Locate the cell with the specified text and output its [X, Y] center coordinate. 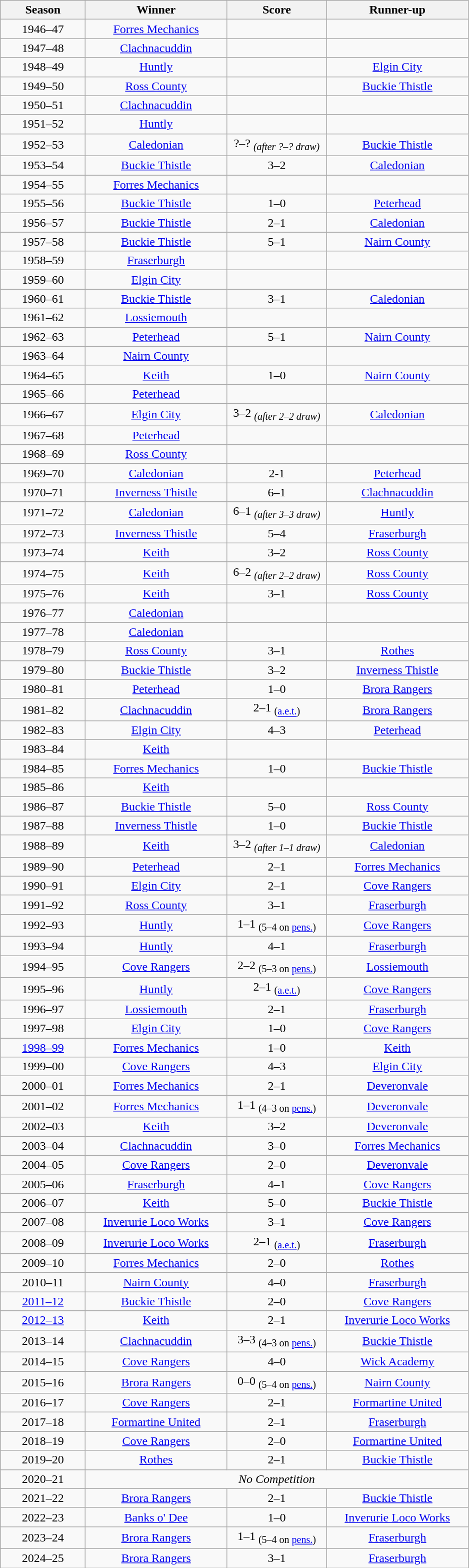
1979–80 [43, 670]
2009–10 [43, 1263]
2019–20 [43, 1460]
3–3 (4–3 on pens.) [276, 1341]
1999–00 [43, 1067]
1958–59 [43, 261]
2013–14 [43, 1341]
3–2 (after 1–1 draw) [276, 846]
1968–69 [43, 454]
Season [43, 10]
2007–08 [43, 1222]
5–4 [276, 533]
6–2 (after 2–2 draw) [276, 573]
1986–87 [43, 807]
1971–72 [43, 513]
1988–89 [43, 846]
2010–11 [43, 1282]
1982–83 [43, 730]
1954–55 [43, 185]
1966–67 [43, 414]
2020–21 [43, 1479]
1960–61 [43, 299]
1993–94 [43, 946]
2017–18 [43, 1422]
Score [276, 10]
1992–93 [43, 925]
1978–79 [43, 651]
Wick Academy [397, 1361]
2024–25 [43, 1558]
No Competition [277, 1479]
2023–24 [43, 1537]
0–0 (5–4 on pens.) [276, 1382]
1973–74 [43, 552]
2015–16 [43, 1382]
1972–73 [43, 533]
Banks o' Dee [156, 1517]
2001–02 [43, 1106]
1961–62 [43, 318]
2014–15 [43, 1361]
1984–85 [43, 768]
?–? (after ?–? draw) [276, 145]
2000–01 [43, 1086]
3–2 (after 2–2 draw) [276, 414]
1983–84 [43, 749]
1987–88 [43, 826]
2004–05 [43, 1165]
1989–90 [43, 867]
1998–99 [43, 1048]
2022–23 [43, 1517]
1959–60 [43, 280]
1956–57 [43, 223]
2021–22 [43, 1498]
2006–07 [43, 1203]
1976–77 [43, 613]
2–2 (5–3 on pens.) [276, 967]
1997–98 [43, 1029]
1994–95 [43, 967]
1951–52 [43, 124]
1953–54 [43, 166]
6–1 (after 3–3 draw) [276, 513]
1990–91 [43, 886]
1969–70 [43, 473]
1980–81 [43, 689]
1996–97 [43, 1009]
Runner-up [397, 10]
1948–49 [43, 67]
1991–92 [43, 905]
2003–04 [43, 1146]
2018–19 [43, 1441]
1950–51 [43, 105]
2002–03 [43, 1127]
2005–06 [43, 1184]
1957–58 [43, 242]
1964–65 [43, 375]
2011–12 [43, 1301]
1946–47 [43, 29]
2-1 [276, 473]
3–0 [276, 1146]
2008–09 [43, 1243]
1985–86 [43, 788]
1–1 (4–3 on pens.) [276, 1106]
1962–63 [43, 337]
Winner [156, 10]
1974–75 [43, 573]
1952–53 [43, 145]
1949–50 [43, 86]
1970–71 [43, 492]
1963–64 [43, 356]
2016–17 [43, 1403]
1975–76 [43, 594]
1995–96 [43, 989]
1981–82 [43, 709]
1965–66 [43, 394]
6–1 [276, 492]
1967–68 [43, 435]
1977–78 [43, 632]
1947–48 [43, 48]
1955–56 [43, 204]
2012–13 [43, 1320]
